Output the (X, Y) coordinate of the center of the cell containing the given text.  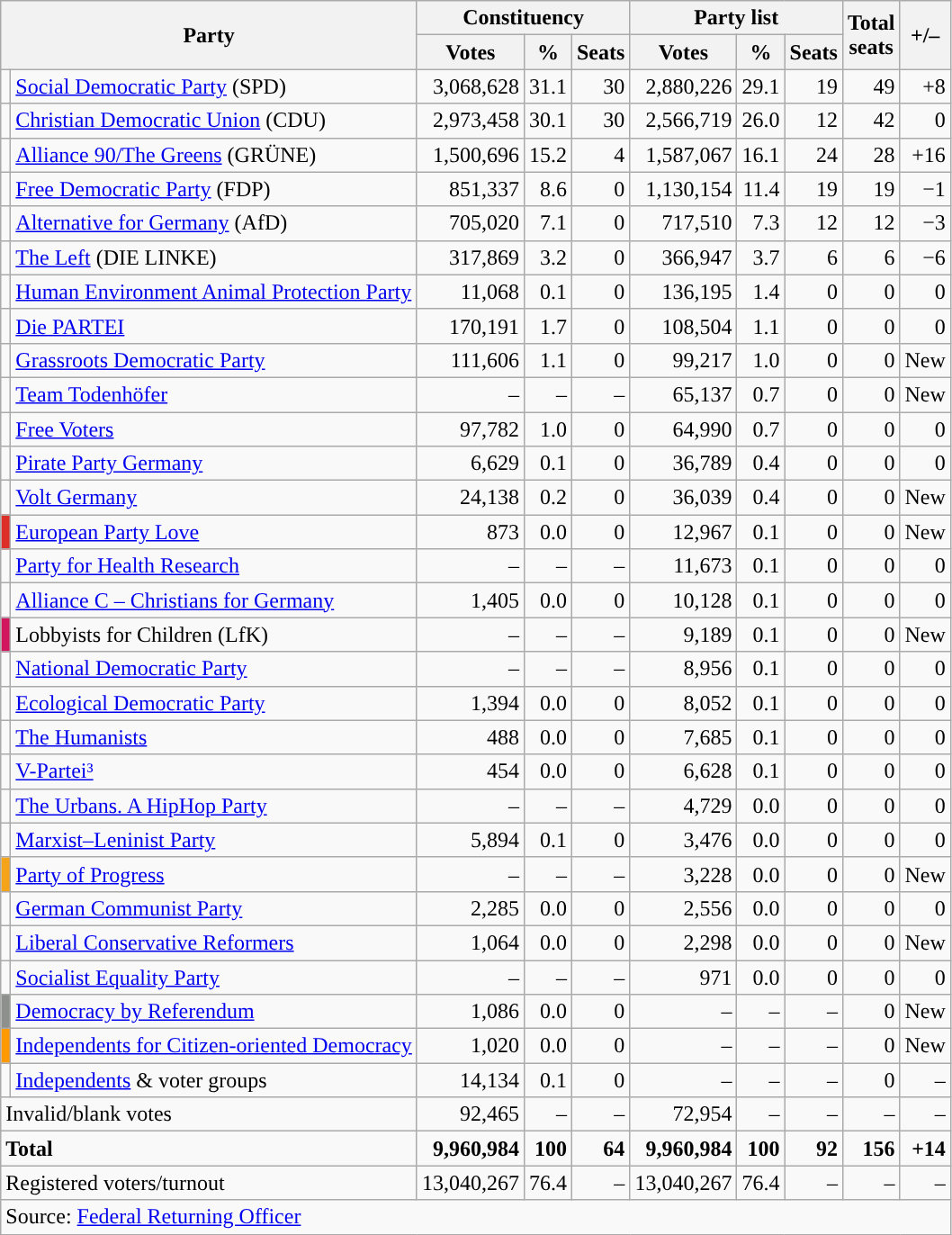
72,954 (684, 1114)
1,394 (470, 703)
7.3 (761, 223)
717,510 (684, 223)
11,068 (470, 292)
3.7 (761, 257)
8.6 (547, 189)
Constituency (524, 18)
156 (871, 1149)
1,405 (470, 600)
2,973,458 (470, 121)
64 (600, 1149)
Party (209, 35)
12,967 (684, 532)
24,138 (470, 498)
Alliance 90/The Greens (GRÜNE) (214, 155)
Social Democratic Party (SPD) (214, 86)
108,504 (684, 326)
Alternative for Germany (AfD) (214, 223)
873 (470, 532)
42 (871, 121)
4 (600, 155)
Human Environment Animal Protection Party (214, 292)
1,064 (470, 942)
8,052 (684, 703)
V-Partei³ (214, 771)
3,228 (684, 874)
7,685 (684, 737)
26.0 (761, 121)
+14 (925, 1149)
5,894 (470, 840)
3.2 (547, 257)
3,068,628 (470, 86)
488 (470, 737)
36,039 (684, 498)
9,189 (684, 635)
The Urbans. A HipHop Party (214, 806)
97,782 (470, 429)
Source: Federal Returning Officer (476, 1217)
Ecological Democratic Party (214, 703)
+16 (925, 155)
28 (871, 155)
366,947 (684, 257)
170,191 (470, 326)
Totalseats (871, 35)
24 (813, 155)
3,476 (684, 840)
Volt Germany (214, 498)
851,337 (470, 189)
Party for Health Research (214, 566)
Marxist–Leninist Party (214, 840)
The Left (DIE LINKE) (214, 257)
Liberal Conservative Reformers (214, 942)
10,128 (684, 600)
Democracy by Referendum (214, 1012)
99,217 (684, 360)
Total (209, 1149)
Team Todenhöfer (214, 394)
7.1 (547, 223)
Invalid/blank votes (209, 1114)
1,086 (470, 1012)
1.4 (761, 292)
6,628 (684, 771)
Socialist Equality Party (214, 977)
705,020 (470, 223)
Party list (736, 18)
16.1 (761, 155)
136,195 (684, 292)
1,500,696 (470, 155)
National Democratic Party (214, 669)
Independents for Citizen-oriented Democracy (214, 1046)
German Communist Party (214, 908)
31.1 (547, 86)
Free Voters (214, 429)
Free Democratic Party (FDP) (214, 189)
Party of Progress (214, 874)
1,020 (470, 1046)
29.1 (761, 86)
317,869 (470, 257)
Die PARTEI (214, 326)
−1 (925, 189)
Christian Democratic Union (CDU) (214, 121)
Registered voters/turnout (209, 1183)
2,298 (684, 942)
European Party Love (214, 532)
Lobbyists for Children (LfK) (214, 635)
30.1 (547, 121)
92,465 (470, 1114)
65,137 (684, 394)
15.2 (547, 155)
971 (684, 977)
14,134 (470, 1080)
−6 (925, 257)
Pirate Party Germany (214, 464)
0.2 (547, 498)
1,587,067 (684, 155)
Grassroots Democratic Party (214, 360)
49 (871, 86)
2,566,719 (684, 121)
2,285 (470, 908)
2,880,226 (684, 86)
4,729 (684, 806)
11,673 (684, 566)
The Humanists (214, 737)
6,629 (470, 464)
454 (470, 771)
1.7 (547, 326)
111,606 (470, 360)
1,130,154 (684, 189)
Alliance C – Christians for Germany (214, 600)
Independents & voter groups (214, 1080)
−3 (925, 223)
+8 (925, 86)
92 (813, 1149)
2,556 (684, 908)
64,990 (684, 429)
+/– (925, 35)
8,956 (684, 669)
11.4 (761, 189)
36,789 (684, 464)
